Capture the cell that displays the provided text and extract its [X, Y] central coordinate. 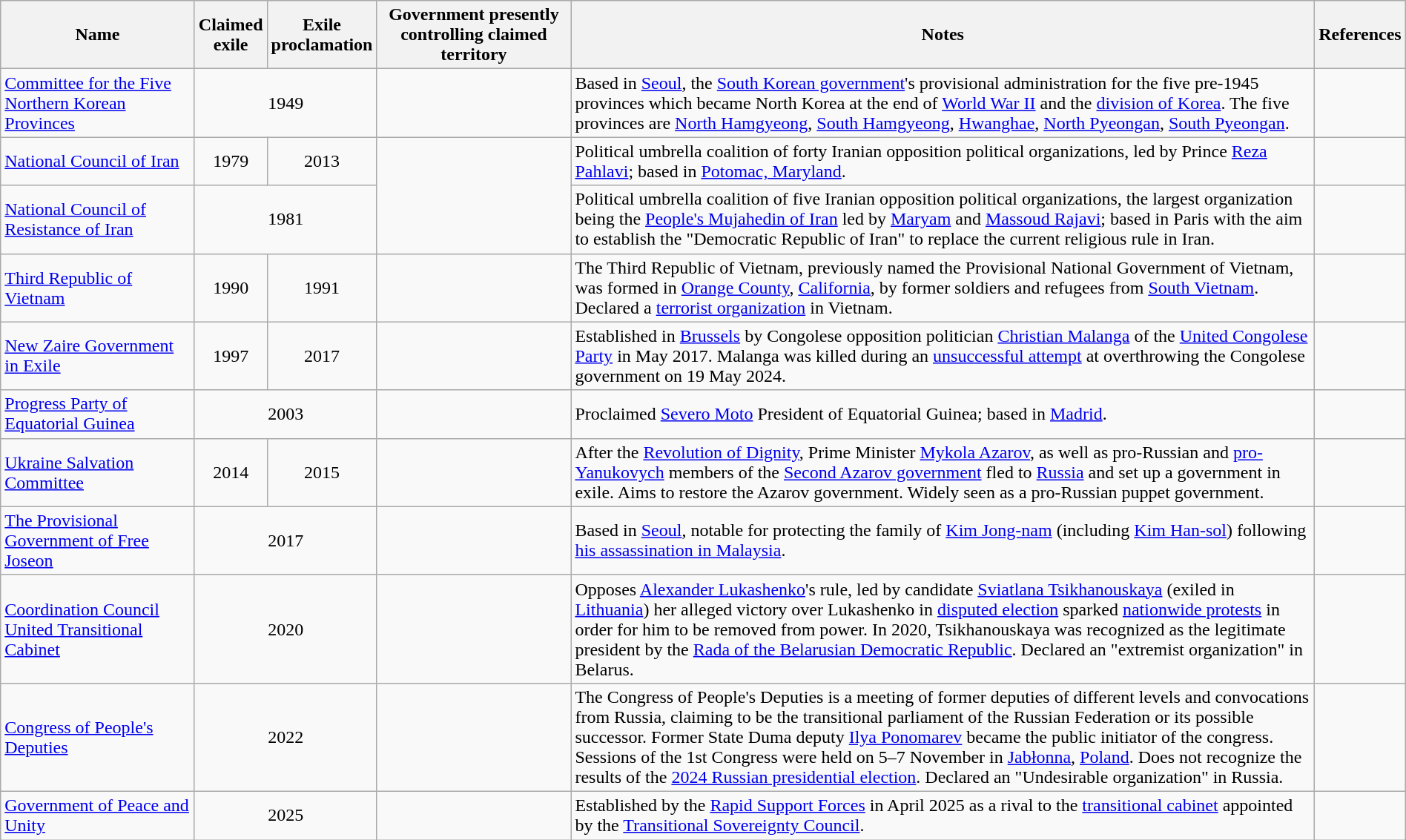
Claimed exile [231, 35]
National Council of Resistance of Iran [98, 219]
New Zaire Government in Exile [98, 356]
Name [98, 35]
2015 [322, 472]
2014 [231, 472]
1991 [322, 288]
1981 [286, 219]
1997 [231, 356]
2013 [322, 162]
Notes [943, 35]
Congress of People's Deputies [98, 737]
Exile proclamation [322, 35]
1990 [231, 288]
Political umbrella coalition of forty Iranian opposition political organizations, led by Prince Reza Pahlavi; based in Potomac, Maryland. [943, 162]
References [1360, 35]
Proclaimed Severo Moto President of Equatorial Guinea; based in Madrid. [943, 414]
1979 [231, 162]
Ukraine Salvation Committee [98, 472]
The Provisional Government of Free Joseon [98, 540]
Third Republic of Vietnam [98, 288]
Coordination CouncilUnited Transitional Cabinet [98, 629]
Government of Peace and Unity [98, 816]
2003 [286, 414]
Committee for the Five Northern Korean Provinces [98, 103]
1949 [286, 103]
Based in Seoul, notable for protecting the family of Kim Jong-nam (including Kim Han-sol) following his assassination in Malaysia. [943, 540]
Progress Party of Equatorial Guinea [98, 414]
Government presently controlling claimed territory [474, 35]
2025 [286, 816]
National Council of Iran [98, 162]
2022 [286, 737]
2020 [286, 629]
Established by the Rapid Support Forces in April 2025 as a rival to the transitional cabinet appointed by the Transitional Sovereignty Council. [943, 816]
